From the cell containing the given text, extract its center point as [x, y] coordinate. 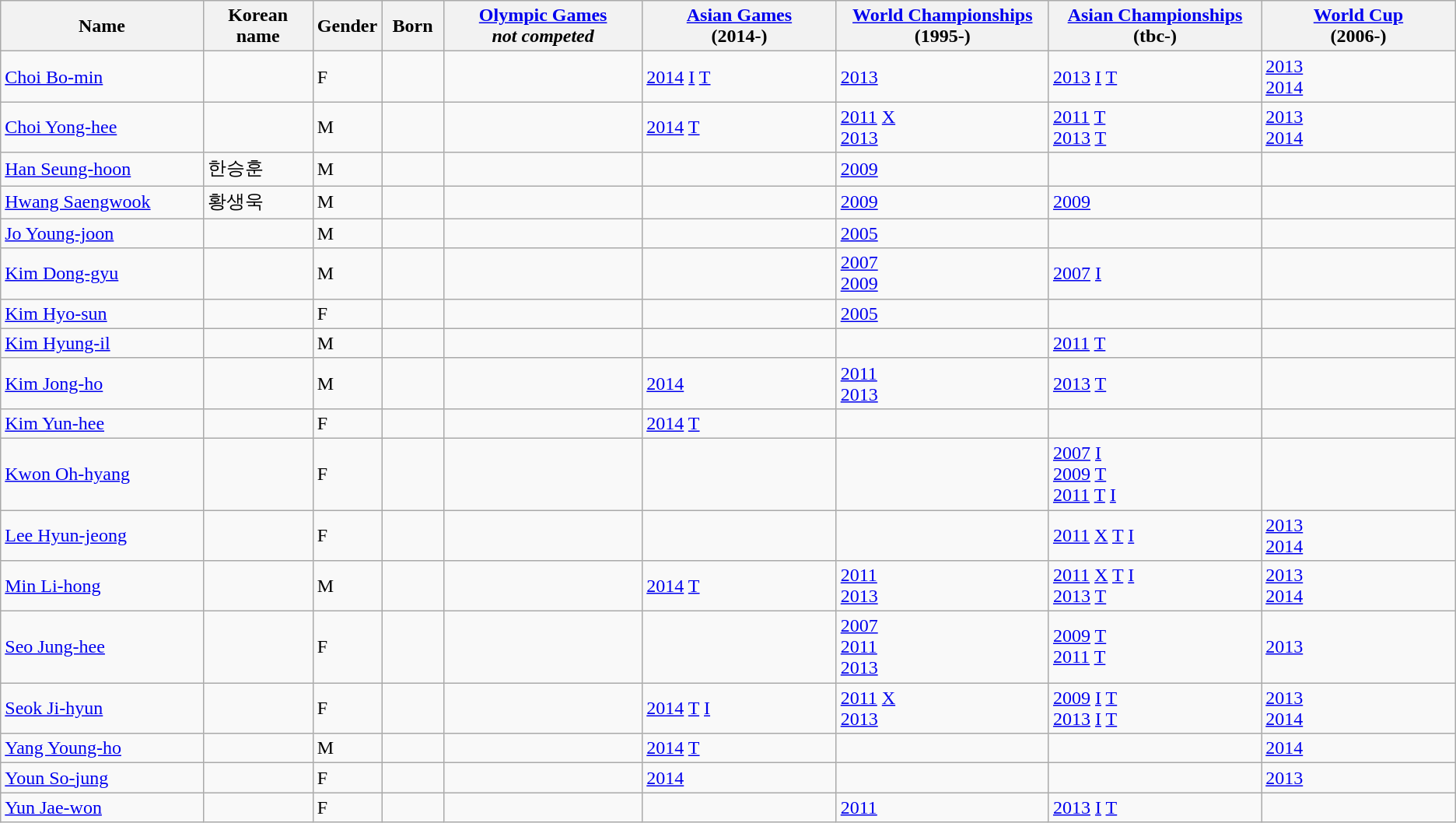
Asian Championships(tbc-) [1154, 26]
2009 I T2013 I T [1154, 708]
Kim Dong-gyu [102, 274]
Han Seung-hoon [102, 170]
Gender [347, 26]
20072009 [943, 274]
Yang Young-ho [102, 748]
Min Li-hong [102, 587]
World Championships(1995-) [943, 26]
Asian Games(2014-) [739, 26]
2011 T2013 T [1154, 128]
황생욱 [258, 202]
2011 X T I [1154, 535]
2014 T I [739, 708]
Name [102, 26]
World Cup(2006-) [1359, 26]
Seok Ji-hyun [102, 708]
2009 T2011 T [1154, 647]
2011 [943, 807]
2011 T [1154, 343]
2013 T [1154, 383]
Kim Hyung-il [102, 343]
Olympic Gamesnot competed [543, 26]
2011 X T I2013 T [1154, 587]
Hwang Saengwook [102, 202]
200720112013 [943, 647]
Jo Young-joon [102, 233]
Yun Jae-won [102, 807]
Seo Jung-hee [102, 647]
Choi Bo-min [102, 76]
2007 I [1154, 274]
2007 I2009 T2011 T I [1154, 474]
Korean name [258, 26]
Kim Jong-ho [102, 383]
한승훈 [258, 170]
Youn So-jung [102, 778]
2014 I T [739, 76]
Choi Yong-hee [102, 128]
Kwon Oh-hyang [102, 474]
Kim Hyo-sun [102, 313]
Lee Hyun-jeong [102, 535]
Kim Yun-hee [102, 423]
Born [413, 26]
